Return (X, Y) of the center of cell containing provided text 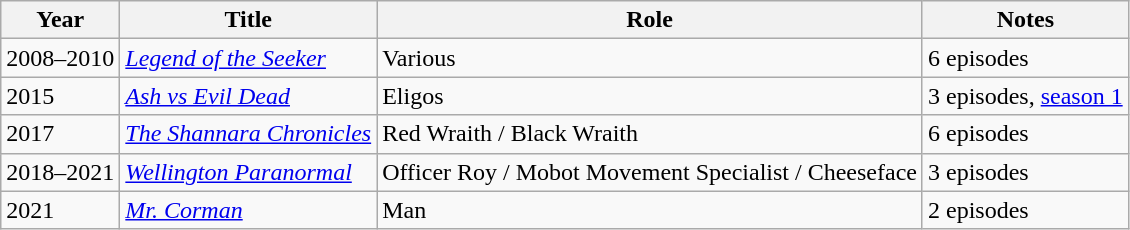
Year (60, 20)
2021 (60, 210)
Officer Roy / Mobot Movement Specialist / Cheeseface (650, 172)
2018–2021 (60, 172)
Man (650, 210)
Title (248, 20)
The Shannara Chronicles (248, 134)
Mr. Corman (248, 210)
Ash vs Evil Dead (248, 96)
3 episodes, season 1 (1025, 96)
3 episodes (1025, 172)
2015 (60, 96)
Various (650, 58)
Wellington Paranormal (248, 172)
2008–2010 (60, 58)
Role (650, 20)
Legend of the Seeker (248, 58)
Red Wraith / Black Wraith (650, 134)
Eligos (650, 96)
2017 (60, 134)
2 episodes (1025, 210)
Notes (1025, 20)
